Capture the cell that displays the provided text and extract its (X, Y) central coordinate. 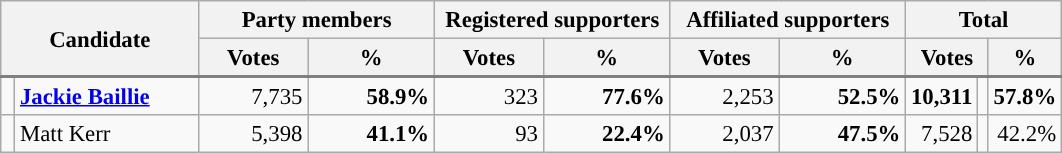
2,253 (724, 96)
Jackie Baillie (107, 96)
22.4% (606, 134)
47.5% (842, 134)
10,311 (942, 96)
Candidate (100, 39)
93 (488, 134)
52.5% (842, 96)
Party members (317, 20)
58.9% (372, 96)
Registered supporters (552, 20)
2,037 (724, 134)
41.1% (372, 134)
7,735 (254, 96)
323 (488, 96)
Total (984, 20)
77.6% (606, 96)
42.2% (1024, 134)
57.8% (1024, 96)
Matt Kerr (107, 134)
7,528 (942, 134)
Affiliated supporters (788, 20)
5,398 (254, 134)
